Search for the cell housing the specified text and yield its (X, Y) center coordinate. 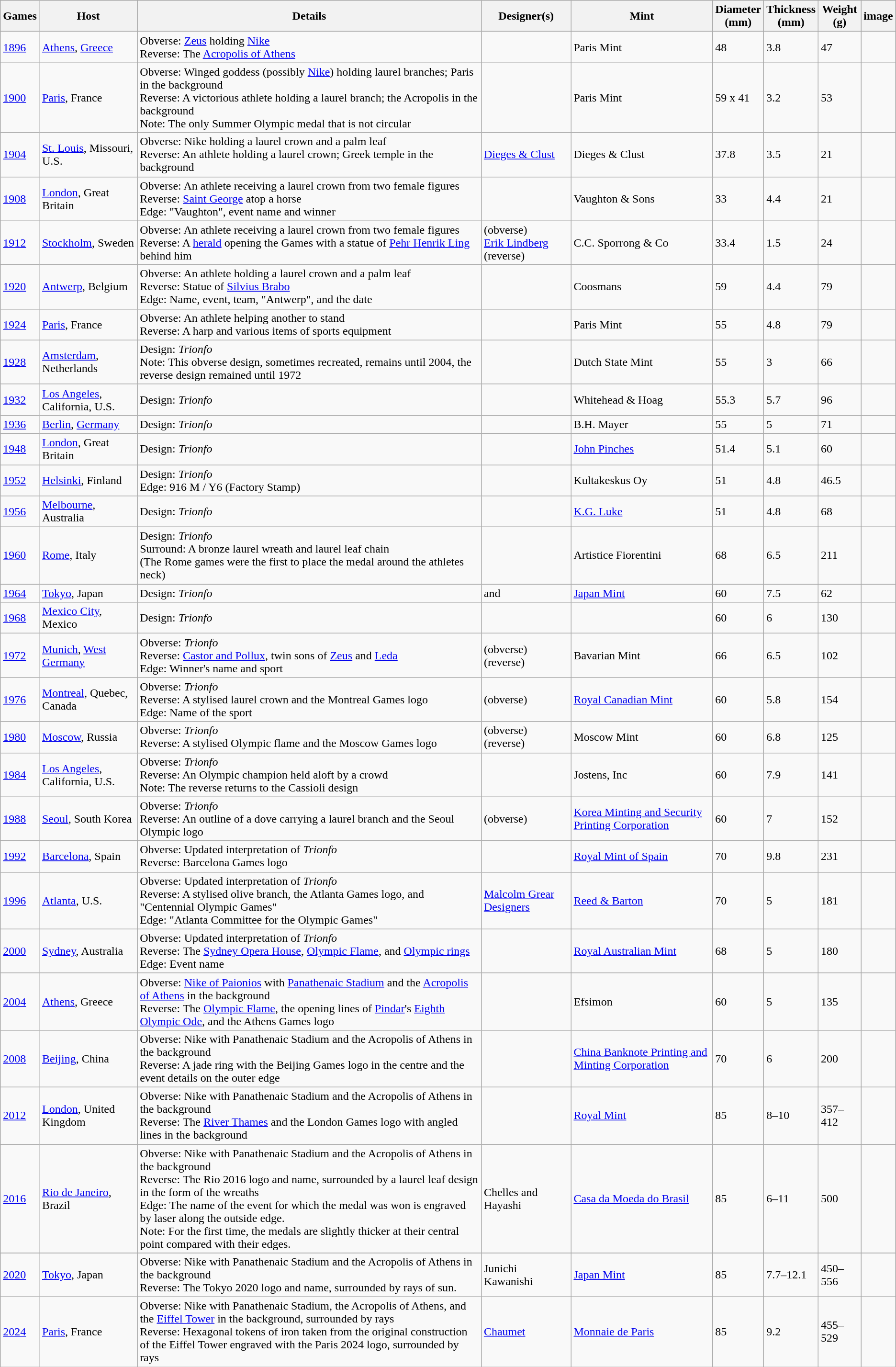
Mexico City, Mexico (88, 618)
181 (840, 900)
Monnaie de Paris (642, 1332)
Casa da Moeda do Brasil (642, 1199)
Obverse: An athlete receiving a laurel crown from two female figuresReverse: A herald opening the Games with a statue of Pehr Henrik Ling behind him (309, 243)
China Banknote Printing and Minting Corporation (642, 1058)
500 (840, 1199)
Obverse: Zeus holding NikeReverse: The Acropolis of Athens (309, 47)
211 (840, 555)
102 (840, 655)
1968 (20, 618)
1952 (20, 480)
1980 (20, 737)
51.4 (738, 449)
Obverse: An athlete helping another to standReverse: A harp and various items of sports equipment (309, 325)
59 x 41 (738, 98)
Beijing, China (88, 1058)
96 (840, 399)
9.2 (791, 1332)
154 (840, 700)
62 (840, 593)
Obverse: An athlete holding a laurel crown and a palm leafReverse: Statue of Silvius BraboEdge: Name, event, team, "Antwerp", and the date (309, 287)
1920 (20, 287)
7 (791, 819)
Junichi Kawanishi (526, 1275)
Artistice Fiorentini (642, 555)
Weight(g) (840, 16)
Obverse: An athlete receiving a laurel crown from two female figuresReverse: Saint George atop a horseEdge: "Vaughton", event name and winner (309, 199)
Sydney, Australia (88, 951)
Vaughton & Sons (642, 199)
200 (840, 1058)
Coosmans (642, 287)
5.1 (791, 449)
1900 (20, 98)
1992 (20, 856)
7.7–12.1 (791, 1275)
47 (840, 47)
33 (738, 199)
55.3 (738, 399)
(obverse)Erik Lindberg (reverse) (526, 243)
John Pinches (642, 449)
London, United Kingdom (88, 1116)
Obverse: TrionfoReverse: An Olympic champion held aloft by a crowdNote: The reverse returns to the Cassioli design (309, 775)
33.4 (738, 243)
image (878, 16)
Kultakeskus Oy (642, 480)
Moscow Mint (642, 737)
1996 (20, 900)
1960 (20, 555)
2020 (20, 1275)
Design: TrionfoSurround: A bronze laurel wreath and laurel leaf chain(The Rome games were the first to place the medal around the athletes neck) (309, 555)
1924 (20, 325)
1984 (20, 775)
5.7 (791, 399)
Obverse: TrionfoReverse: An outline of a dove carrying a laurel branch and the Seoul Olympic logo (309, 819)
Bavarian Mint (642, 655)
1936 (20, 424)
135 (840, 1002)
3 (791, 362)
B.H. Mayer (642, 424)
9.8 (791, 856)
K.G. Luke (642, 511)
1964 (20, 593)
8–10 (791, 1116)
St. Louis, Missouri, U.S. (88, 155)
Efsimon (642, 1002)
Berlin, Germany (88, 424)
Montreal, Quebec, Canada (88, 700)
Designer(s) (526, 16)
Barcelona, Spain (88, 856)
2008 (20, 1058)
and (526, 593)
Thickness(mm) (791, 16)
71 (840, 424)
48 (738, 47)
37.8 (738, 155)
Dutch State Mint (642, 362)
Helsinki, Finland (88, 480)
Obverse: Updated interpretation of TrionfoReverse: Barcelona Games logo (309, 856)
7.5 (791, 593)
1904 (20, 155)
1976 (20, 700)
Obverse: Updated interpretation of TrionfoReverse: The Sydney Opera House, Olympic Flame, and Olympic ringsEdge: Event name (309, 951)
Jostens, Inc (642, 775)
59 (738, 287)
Chelles and Hayashi (526, 1199)
3.8 (791, 47)
Munich, West Germany (88, 655)
6.8 (791, 737)
1896 (20, 47)
Malcolm Grear Designers (526, 900)
1908 (20, 199)
Design: TrionfoEdge: 916 M / Y6 (Factory Stamp) (309, 480)
1948 (20, 449)
Amsterdam, Netherlands (88, 362)
1988 (20, 819)
Mint (642, 16)
Rio de Janeiro, Brazil (88, 1199)
3.5 (791, 155)
Chaumet (526, 1332)
5.8 (791, 700)
1956 (20, 511)
Obverse: Nike holding a laurel crown and a palm leafReverse: An athlete holding a laurel crown; Greek temple in the background (309, 155)
Moscow, Russia (88, 737)
2012 (20, 1116)
Details (309, 16)
2000 (20, 951)
357–412 (840, 1116)
Royal Australian Mint (642, 951)
125 (840, 737)
152 (840, 819)
Melbourne, Australia (88, 511)
46.5 (840, 480)
7.9 (791, 775)
130 (840, 618)
Whitehead & Hoag (642, 399)
Atlanta, U.S. (88, 900)
231 (840, 856)
Royal Canadian Mint (642, 700)
2024 (20, 1332)
Rome, Italy (88, 555)
6–11 (791, 1199)
Stockholm, Sweden (88, 243)
Obverse: TrionfoReverse: Castor and Pollux, twin sons of Zeus and LedaEdge: Winner's name and sport (309, 655)
Host (88, 16)
Seoul, South Korea (88, 819)
1972 (20, 655)
3.2 (791, 98)
1.5 (791, 243)
1932 (20, 399)
Games (20, 16)
Korea Minting and Security Printing Corporation (642, 819)
1912 (20, 243)
53 (840, 98)
2004 (20, 1002)
Antwerp, Belgium (88, 287)
Reed & Barton (642, 900)
C.C. Sporrong & Co (642, 243)
1928 (20, 362)
Obverse: TrionfoReverse: A stylised laurel crown and the Montreal Games logoEdge: Name of the sport (309, 700)
2016 (20, 1199)
Obverse: TrionfoReverse: A stylised Olympic flame and the Moscow Games logo (309, 737)
Design: TrionfoNote: This obverse design, sometimes recreated, remains until 2004, the reverse design remained until 1972 (309, 362)
Royal Mint of Spain (642, 856)
Obverse: Nike with Panathenaic Stadium and the Acropolis of Athens in the backgroundReverse: The Tokyo 2020 logo and name, surrounded by rays of sun. (309, 1275)
Royal Mint (642, 1116)
24 (840, 243)
180 (840, 951)
Diameter(mm) (738, 16)
450–556 (840, 1275)
141 (840, 775)
455–529 (840, 1332)
